For the text-containing cell, return its midpoint in [x, y] coordinate format. 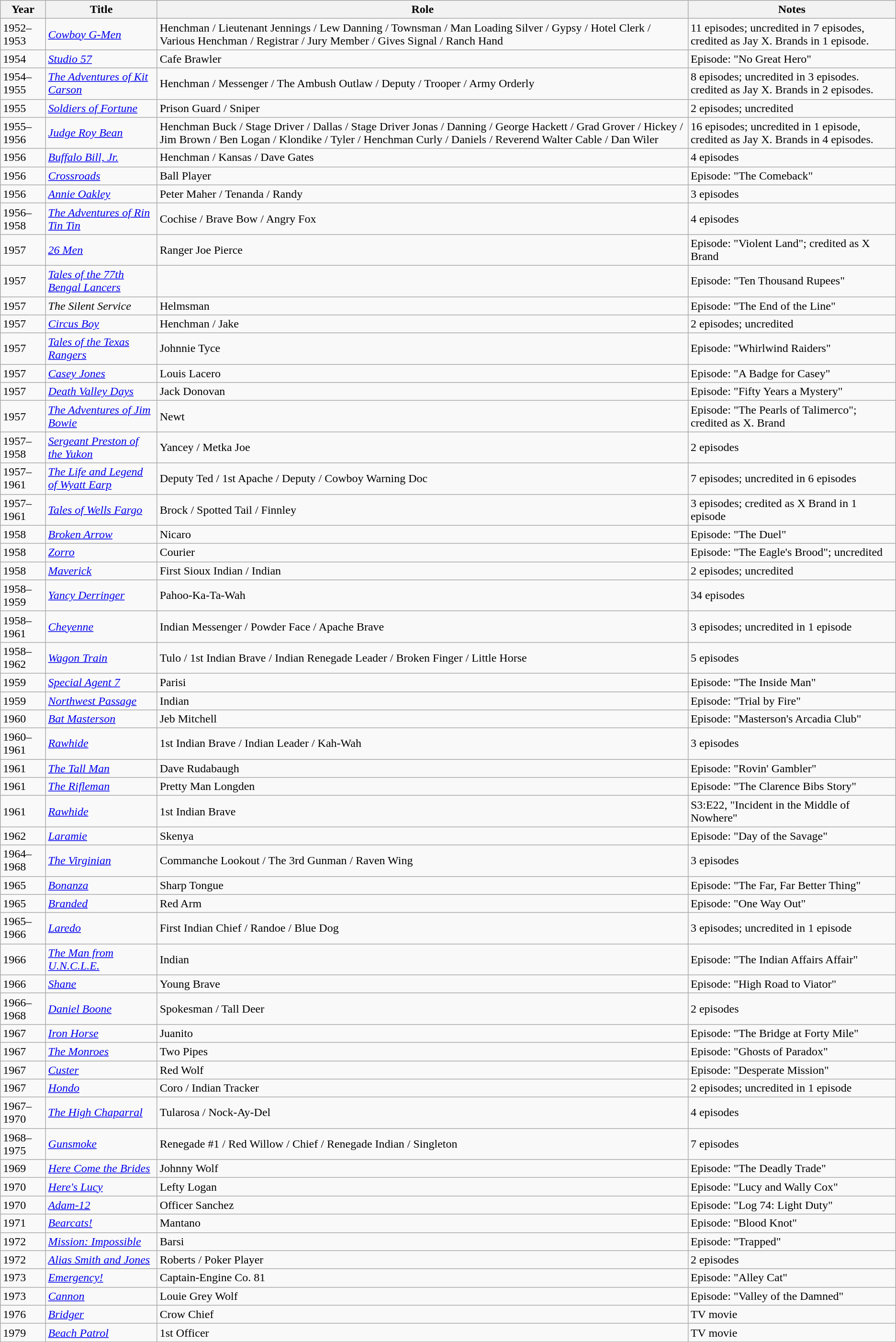
1st Indian Brave / Indian Leader / Kah-Wah [422, 744]
Yancy Derringer [101, 596]
The Silent Service [101, 306]
Episode: "Lucy and Wally Cox" [792, 1187]
Maverick [101, 571]
Episode: "Alley Cat" [792, 1278]
Episode: "The Comeback" [792, 176]
1965–1966 [23, 928]
Special Agent 7 [101, 682]
1964–1968 [23, 861]
Role [422, 10]
Notes [792, 10]
Episode: "The End of the Line" [792, 306]
Episode: "The Duel" [792, 534]
Soldiers of Fortune [101, 108]
Here's Lucy [101, 1187]
8 episodes; uncredited in 3 episodes. credited as Jay X. Brands in 2 episodes. [792, 83]
Branded [101, 903]
1969 [23, 1169]
Red Wolf [422, 1070]
1958–1961 [23, 626]
Yancey / Metka Joe [422, 447]
1976 [23, 1314]
Title [101, 10]
Broken Arrow [101, 534]
26 Men [101, 250]
Captain-Engine Co. 81 [422, 1278]
Roberts / Poker Player [422, 1260]
Zorro [101, 553]
Iron Horse [101, 1033]
Jack Donovan [422, 392]
Louis Lacero [422, 373]
Casey Jones [101, 373]
Mission: Impossible [101, 1241]
Alias Smith and Jones [101, 1260]
Cheyenne [101, 626]
Dave Rudabaugh [422, 768]
Buffalo Bill, Jr. [101, 158]
34 episodes [792, 596]
Henchman / Kansas / Dave Gates [422, 158]
Episode: "High Road to Viator" [792, 984]
Renegade #1 / Red Willow / Chief / Renegade Indian / Singleton [422, 1144]
Helmsman [422, 306]
Northwest Passage [101, 700]
Year [23, 10]
Beach Patrol [101, 1332]
The High Chaparral [101, 1113]
Tales of the 77th Bengal Lancers [101, 281]
Crow Chief [422, 1314]
16 episodes; uncredited in 1 episode, credited as Jay X. Brands in 4 episodes. [792, 133]
Episode: "No Great Hero" [792, 59]
The Adventures of Rin Tin Tin [101, 218]
Episode: "A Badge for Casey" [792, 373]
Here Come the Brides [101, 1169]
Bearcats! [101, 1223]
1st Indian Brave [422, 811]
Shane [101, 984]
Annie Oakley [101, 194]
Parisi [422, 682]
Young Brave [422, 984]
1955–1956 [23, 133]
Bat Masterson [101, 719]
Two Pipes [422, 1051]
7 episodes; uncredited in 6 episodes [792, 479]
The Rifleman [101, 787]
1955 [23, 108]
Henchman / Jake [422, 324]
1954–1955 [23, 83]
Bonanza [101, 885]
Episode: "Ghosts of Paradox" [792, 1051]
Wagon Train [101, 658]
First Indian Chief / Randoe / Blue Dog [422, 928]
Daniel Boone [101, 1008]
1971 [23, 1223]
11 episodes; uncredited in 7 episodes, credited as Jay X. Brands in 1 episode. [792, 34]
Episode: "The Inside Man" [792, 682]
1952–1953 [23, 34]
Gunsmoke [101, 1144]
1966–1968 [23, 1008]
Hondo [101, 1088]
Judge Roy Bean [101, 133]
Commanche Lookout / The 3rd Gunman / Raven Wing [422, 861]
1956–1958 [23, 218]
Cafe Brawler [422, 59]
Studio 57 [101, 59]
Mantano [422, 1223]
Episode: "One Way Out" [792, 903]
Bridger [101, 1314]
Nicaro [422, 534]
Laredo [101, 928]
The Tall Man [101, 768]
Episode: "Masterson's Arcadia Club" [792, 719]
1960 [23, 719]
1962 [23, 836]
S3:E22, "Incident in the Middle of Nowhere" [792, 811]
3 episodes; credited as X Brand in 1 episode [792, 509]
Newt [422, 417]
Officer Sanchez [422, 1205]
Spokesman / Tall Deer [422, 1008]
1958–1959 [23, 596]
Episode: "The Indian Affairs Affair" [792, 959]
1960–1961 [23, 744]
Episode: "Whirlwind Raiders" [792, 349]
Red Arm [422, 903]
Episode: "Desperate Mission" [792, 1070]
1968–1975 [23, 1144]
Ranger Joe Pierce [422, 250]
Louie Grey Wolf [422, 1296]
Indian Messenger / Powder Face / Apache Brave [422, 626]
Episode: "Rovin' Gambler" [792, 768]
Sharp Tongue [422, 885]
Prison Guard / Sniper [422, 108]
Custer [101, 1070]
Death Valley Days [101, 392]
1958–1962 [23, 658]
Episode: "Ten Thousand Rupees" [792, 281]
1979 [23, 1332]
Pretty Man Longden [422, 787]
Laramie [101, 836]
Henchman / Messenger / The Ambush Outlaw / Deputy / Trooper / Army Orderly [422, 83]
The Virginian [101, 861]
2 episodes; uncredited in 1 episode [792, 1088]
Tales of Wells Fargo [101, 509]
Brock / Spotted Tail / Finnley [422, 509]
First Sioux Indian / Indian [422, 571]
Episode: "The Bridge at Forty Mile" [792, 1033]
Cochise / Brave Bow / Angry Fox [422, 218]
7 episodes [792, 1144]
1967–1970 [23, 1113]
Coro / Indian Tracker [422, 1088]
The Adventures of Kit Carson [101, 83]
Johnny Wolf [422, 1169]
Episode: "Day of the Savage" [792, 836]
1957–1958 [23, 447]
Cowboy G-Men [101, 34]
Barsi [422, 1241]
Juanito [422, 1033]
Episode: "The Pearls of Talimerco"; credited as X. Brand [792, 417]
Deputy Ted / 1st Apache / Deputy / Cowboy Warning Doc [422, 479]
Episode: "The Eagle's Brood"; uncredited [792, 553]
Episode: "Trial by Fire" [792, 700]
Episode: "The Far, Far Better Thing" [792, 885]
Episode: "Valley of the Damned" [792, 1296]
Episode: "Fifty Years a Mystery" [792, 392]
Skenya [422, 836]
Pahoo-Ka-Ta-Wah [422, 596]
1954 [23, 59]
Circus Boy [101, 324]
Episode: "The Clarence Bibs Story" [792, 787]
The Man from U.N.C.L.E. [101, 959]
Lefty Logan [422, 1187]
Tales of the Texas Rangers [101, 349]
Courier [422, 553]
Adam-12 [101, 1205]
5 episodes [792, 658]
The Life and Legend of Wyatt Earp [101, 479]
Ball Player [422, 176]
The Monroes [101, 1051]
Cannon [101, 1296]
Episode: "Blood Knot" [792, 1223]
Emergency! [101, 1278]
The Adventures of Jim Bowie [101, 417]
Jeb Mitchell [422, 719]
Johnnie Tyce [422, 349]
1st Officer [422, 1332]
Tularosa / Nock-Ay-Del [422, 1113]
Tulo / 1st Indian Brave / Indian Renegade Leader / Broken Finger / Little Horse [422, 658]
Episode: "Log 74: Light Duty" [792, 1205]
Sergeant Preston of the Yukon [101, 447]
Episode: "The Deadly Trade" [792, 1169]
Crossroads [101, 176]
Episode: "Violent Land"; credited as X Brand [792, 250]
Episode: "Trapped" [792, 1241]
Peter Maher / Tenanda / Randy [422, 194]
